Locate the cell with the specified text and output its [x, y] center coordinate. 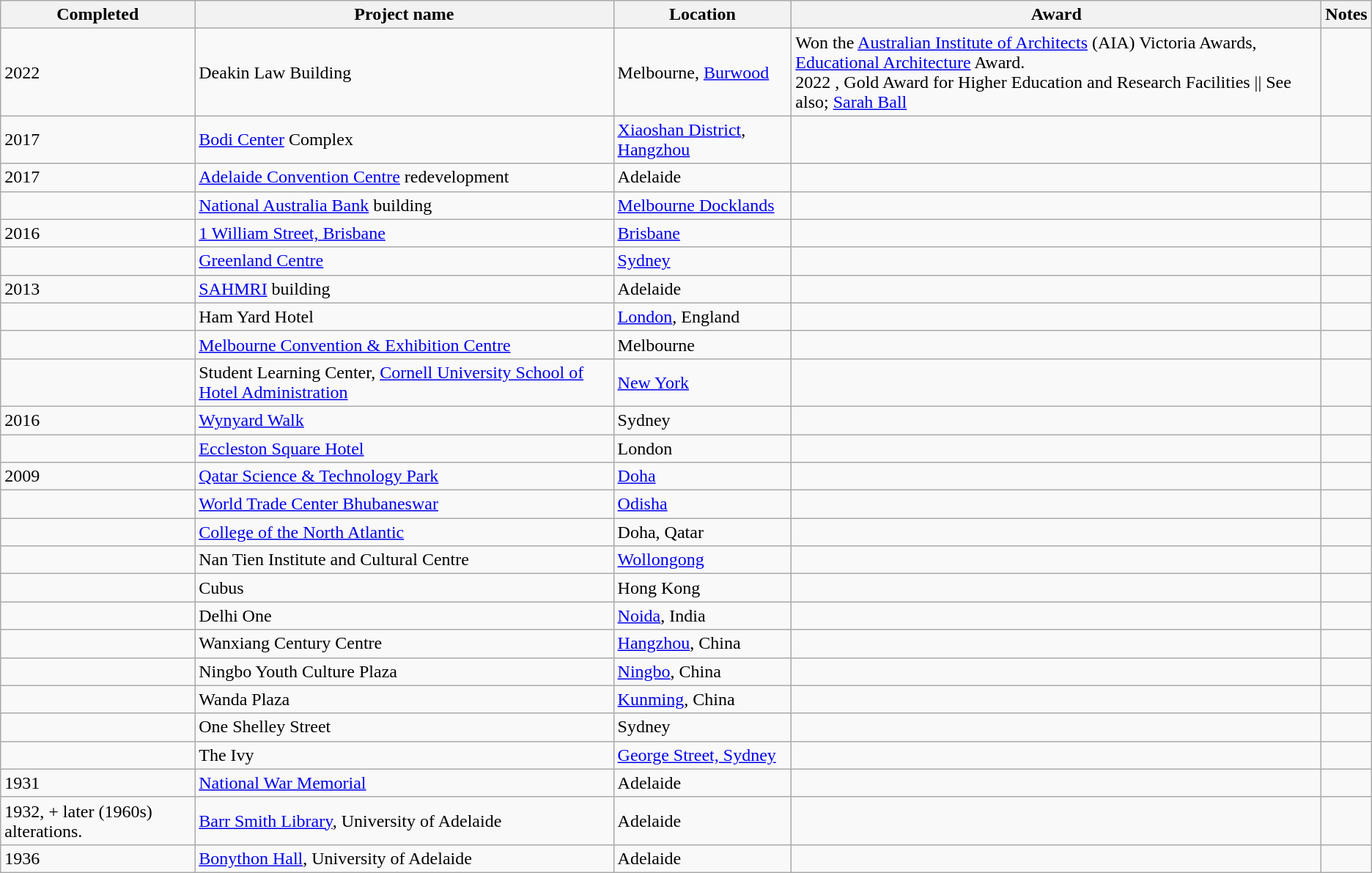
Melbourne Convention & Exhibition Centre [405, 345]
Ningbo, China [702, 671]
Location [702, 15]
Completed [98, 15]
Cubus [405, 588]
Odisha [702, 504]
London, England [702, 317]
College of the North Atlantic [405, 532]
Noida, India [702, 616]
Melbourne, Burwood [702, 72]
Melbourne Docklands [702, 205]
Wanxiang Century Centre [405, 644]
1 William Street, Brisbane [405, 233]
Adelaide Convention Centre redevelopment [405, 177]
Hangzhou, China [702, 644]
One Shelley Street [405, 727]
Nan Tien Institute and Cultural Centre [405, 560]
London [702, 448]
Project name [405, 15]
National Australia Bank building [405, 205]
Wynyard Walk [405, 420]
Qatar Science & Technology Park [405, 476]
SAHMRI building [405, 289]
2009 [98, 476]
New York [702, 383]
Bonython Hall, University of Adelaide [405, 858]
Barr Smith Library, University of Adelaide [405, 821]
Notes [1346, 15]
Brisbane [702, 233]
1932, + later (1960s) alterations. [98, 821]
1936 [98, 858]
The Ivy [405, 755]
2013 [98, 289]
Ham Yard Hotel [405, 317]
National War Memorial [405, 783]
World Trade Center Bhubaneswar [405, 504]
Bodi Center Complex [405, 139]
Doha, Qatar [702, 532]
Student Learning Center, Cornell University School of Hotel Administration [405, 383]
Eccleston Square Hotel [405, 448]
Wollongong [702, 560]
Deakin Law Building [405, 72]
Hong Kong [702, 588]
Greenland Centre [405, 261]
Doha [702, 476]
Award [1057, 15]
Wanda Plaza [405, 699]
Ningbo Youth Culture Plaza [405, 671]
Kunming, China [702, 699]
Melbourne [702, 345]
George Street, Sydney [702, 755]
Delhi One [405, 616]
Xiaoshan District, Hangzhou [702, 139]
1931 [98, 783]
2022 [98, 72]
